Search for the cell housing the specified text and yield its [X, Y] center coordinate. 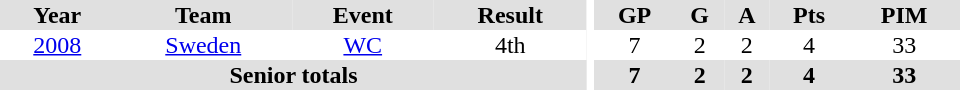
Senior totals [294, 75]
PIM [904, 15]
4th [511, 45]
Sweden [204, 45]
Year [58, 15]
GP [635, 15]
WC [363, 45]
Team [204, 15]
G [700, 15]
Event [363, 15]
2008 [58, 45]
A [747, 15]
Pts [810, 15]
Result [511, 15]
